Locate the cell with the specified text and output its (X, Y) center coordinate. 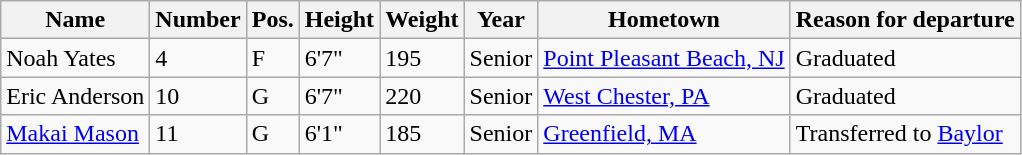
Transferred to Baylor (905, 134)
195 (422, 58)
Number (198, 20)
Pos. (272, 20)
185 (422, 134)
Noah Yates (76, 58)
Name (76, 20)
Makai Mason (76, 134)
6'1" (339, 134)
Weight (422, 20)
Point Pleasant Beach, NJ (664, 58)
220 (422, 96)
Reason for departure (905, 20)
Height (339, 20)
4 (198, 58)
10 (198, 96)
Year (501, 20)
F (272, 58)
Greenfield, MA (664, 134)
West Chester, PA (664, 96)
Eric Anderson (76, 96)
11 (198, 134)
Hometown (664, 20)
